Search for the cell housing the specified text and yield its (x, y) center coordinate. 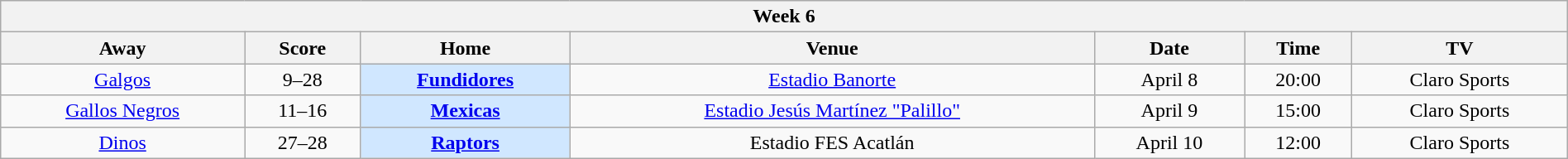
TV (1460, 48)
Estadio Banorte (832, 79)
27–28 (303, 142)
12:00 (1298, 142)
Gallos Negros (122, 111)
Away (122, 48)
Week 6 (784, 17)
11–16 (303, 111)
Venue (832, 48)
Dinos (122, 142)
Score (303, 48)
9–28 (303, 79)
Raptors (465, 142)
Galgos (122, 79)
Estadio Jesús Martínez "Palillo" (832, 111)
Home (465, 48)
Estadio FES Acatlán (832, 142)
20:00 (1298, 79)
Date (1169, 48)
15:00 (1298, 111)
April 9 (1169, 111)
Mexicas (465, 111)
April 8 (1169, 79)
April 10 (1169, 142)
Time (1298, 48)
Fundidores (465, 79)
